Detect which cell encompasses the target text, then output its (x, y) center coordinate. 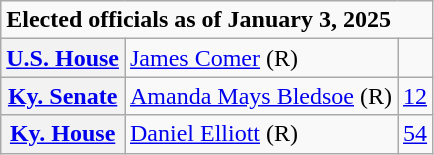
Elected officials as of January 3, 2025 (217, 20)
Daniel Elliott (R) (260, 134)
Ky. House (63, 134)
James Comer (R) (260, 58)
Ky. Senate (63, 96)
54 (416, 134)
Amanda Mays Bledsoe (R) (260, 96)
U.S. House (63, 58)
12 (416, 96)
